Determine the (x, y) coordinate at the center of the cell enclosing the given text.  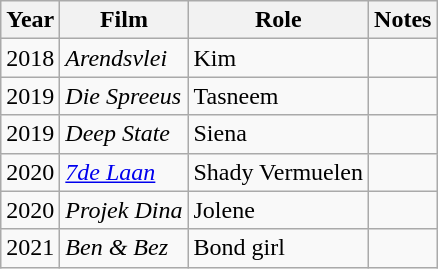
Jolene (278, 210)
7de Laan (124, 172)
Bond girl (278, 248)
Ben & Bez (124, 248)
Film (124, 20)
Deep State (124, 134)
Shady Vermuelen (278, 172)
Tasneem (278, 96)
Projek Dina (124, 210)
Siena (278, 134)
Role (278, 20)
Kim (278, 58)
2018 (30, 58)
2021 (30, 248)
Notes (403, 20)
Arendsvlei (124, 58)
Die Spreeus (124, 96)
Year (30, 20)
